Search for the cell housing the specified text and yield its (x, y) center coordinate. 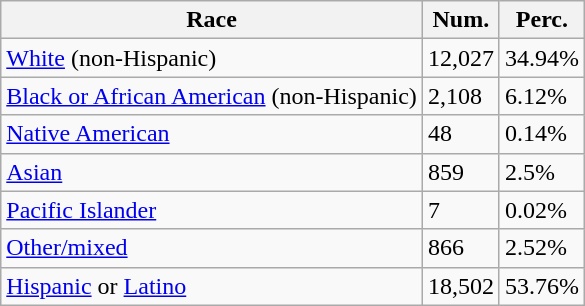
53.76% (542, 286)
18,502 (460, 286)
Num. (460, 20)
Perc. (542, 20)
48 (460, 134)
7 (460, 210)
0.14% (542, 134)
Hispanic or Latino (212, 286)
Native American (212, 134)
Pacific Islander (212, 210)
White (non-Hispanic) (212, 58)
6.12% (542, 96)
Black or African American (non-Hispanic) (212, 96)
2.5% (542, 172)
866 (460, 248)
2.52% (542, 248)
Race (212, 20)
34.94% (542, 58)
859 (460, 172)
2,108 (460, 96)
Other/mixed (212, 248)
Asian (212, 172)
0.02% (542, 210)
12,027 (460, 58)
